Identify which cell holds the provided text, then report its [X, Y] central coordinate. 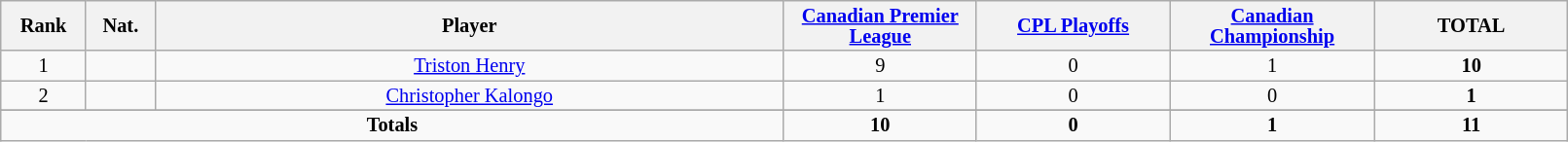
9 [880, 66]
11 [1471, 124]
CPL Playoffs [1073, 25]
2 [44, 95]
Totals [392, 124]
Player [469, 25]
Rank [44, 25]
Nat. [121, 25]
Christopher Kalongo [469, 95]
TOTAL [1471, 25]
Canadian Championship [1273, 25]
Canadian Premier League [880, 25]
Triston Henry [469, 66]
